Output the (X, Y) coordinate of the center of the cell containing the given text.  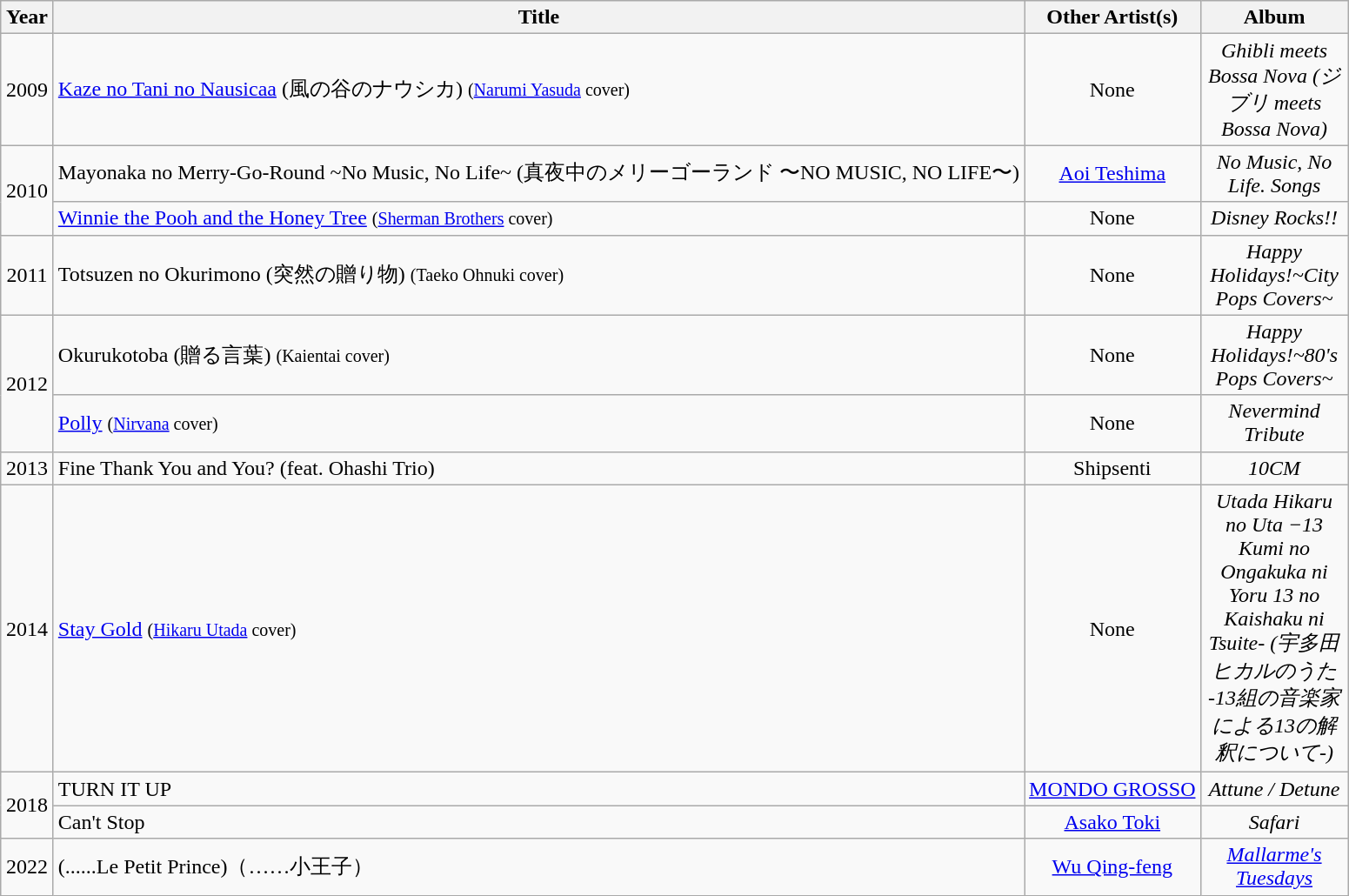
Winnie the Pooh and the Honey Tree (Sherman Brothers cover) (538, 218)
Aoi Teshima (1112, 174)
2013 (28, 468)
Title (538, 17)
Mayonaka no Merry-Go-Round ~No Music, No Life~ (真夜中のメリーゴーランド 〜NO MUSIC, NO LIFE〜) (538, 174)
TURN IT UP (538, 789)
2009 (28, 90)
Attune / Detune (1274, 789)
Disney Rocks!! (1274, 218)
2011 (28, 275)
Other Artist(s) (1112, 17)
Happy Holidays!~80's Pops Covers~ (1274, 355)
2010 (28, 190)
2014 (28, 628)
Fine Thank You and You? (feat. Ohashi Trio) (538, 468)
10CM (1274, 468)
No Music, No Life. Songs (1274, 174)
Safari (1274, 822)
Mallarme's Tuesdays (1274, 866)
Kaze no Tani no Nausicaa (風の谷のナウシカ) (Narumi Yasuda cover) (538, 90)
Okurukotoba (贈る言葉) (Kaientai cover) (538, 355)
Wu Qing-feng (1112, 866)
Polly (Nirvana cover) (538, 423)
Happy Holidays!~City Pops Covers~ (1274, 275)
Nevermind Tribute (1274, 423)
2012 (28, 383)
Utada Hikaru no Uta −13 Kumi no Ongakuka ni Yoru 13 no Kaishaku ni Tsuite- (宇多田ヒカルのうた -13組の音楽家による13の解釈について-) (1274, 628)
Can't Stop (538, 822)
Totsuzen no Okurimono (突然の贈り物) (Taeko Ohnuki cover) (538, 275)
(......Le Petit Prince)（……小王子） (538, 866)
2022 (28, 866)
Shipsenti (1112, 468)
Album (1274, 17)
Year (28, 17)
Ghibli meets Bossa Nova (ジブリ meets Bossa Nova) (1274, 90)
Asako Toki (1112, 822)
Stay Gold (Hikaru Utada cover) (538, 628)
2018 (28, 806)
MONDO GROSSO (1112, 789)
